Search for the cell housing the specified text and yield its (X, Y) center coordinate. 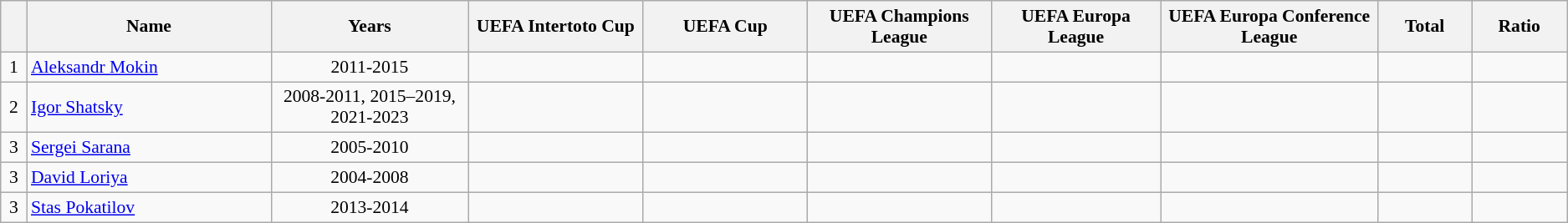
2005-2010 (370, 148)
Years (370, 27)
UEFA Cup (726, 27)
2 (13, 107)
2004-2008 (370, 178)
UEFA Europa Conference League (1269, 27)
Igor Shatsky (149, 107)
2013-2014 (370, 207)
2011-2015 (370, 67)
Sergei Sarana (149, 148)
1 (13, 67)
Name (149, 27)
Total (1424, 27)
Ratio (1519, 27)
UEFA Champions League (899, 27)
2008-2011, 2015–2019, 2021-2023 (370, 107)
UEFA Intertoto Cup (555, 27)
David Loriya (149, 178)
Aleksandr Mokin (149, 67)
Stas Pokatilov (149, 207)
UEFA Europa League (1075, 27)
